Locate the cell with the specified text and output its [X, Y] center coordinate. 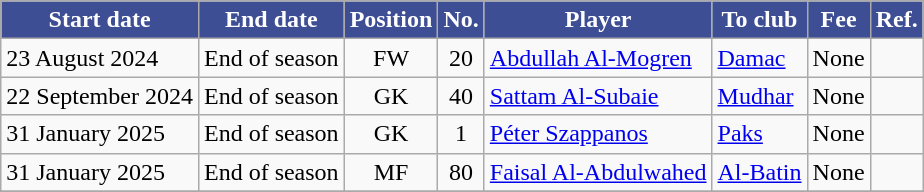
23 August 2024 [100, 58]
Ref. [896, 20]
Al-Batin [760, 172]
80 [461, 172]
Damac [760, 58]
Abdullah Al-Mogren [598, 58]
Position [391, 20]
1 [461, 134]
20 [461, 58]
Sattam Al-Subaie [598, 96]
To club [760, 20]
Mudhar [760, 96]
Faisal Al-Abdulwahed [598, 172]
Fee [838, 20]
Paks [760, 134]
No. [461, 20]
40 [461, 96]
MF [391, 172]
End date [271, 20]
Player [598, 20]
FW [391, 58]
22 September 2024 [100, 96]
Péter Szappanos [598, 134]
Start date [100, 20]
